Capture the cell that displays the provided text and extract its [X, Y] central coordinate. 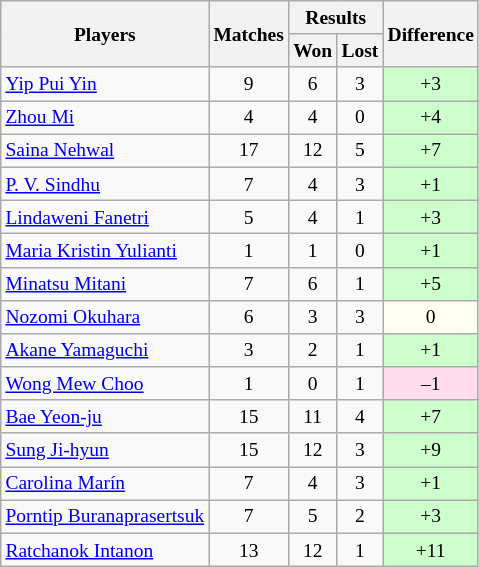
Difference [431, 34]
Zhou Mi [105, 118]
Results [335, 18]
Sung Ji-hyun [105, 450]
9 [249, 84]
P. V. Sindhu [105, 184]
+9 [431, 450]
11 [312, 416]
–1 [431, 384]
Lost [360, 50]
Matches [249, 34]
+5 [431, 284]
Bae Yeon-ju [105, 416]
Wong Mew Choo [105, 384]
Porntip Buranaprasertsuk [105, 516]
17 [249, 150]
+11 [431, 550]
Minatsu Mitani [105, 284]
Players [105, 34]
Nozomi Okuhara [105, 316]
Ratchanok Intanon [105, 550]
Saina Nehwal [105, 150]
Won [312, 50]
Lindaweni Fanetri [105, 216]
Maria Kristin Yulianti [105, 250]
Yip Pui Yin [105, 84]
13 [249, 550]
+4 [431, 118]
Akane Yamaguchi [105, 350]
Carolina Marín [105, 484]
